For the text-containing cell, return its midpoint in [x, y] coordinate format. 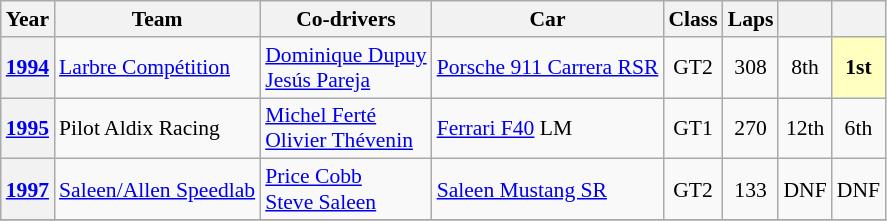
Price Cobb Steve Saleen [346, 190]
Pilot Aldix Racing [157, 128]
308 [751, 68]
1994 [28, 68]
Larbre Compétition [157, 68]
1995 [28, 128]
270 [751, 128]
1997 [28, 190]
Dominique Dupuy Jesús Pareja [346, 68]
Class [692, 19]
Ferrari F40 LM [548, 128]
1st [858, 68]
Michel Ferté Olivier Thévenin [346, 128]
Year [28, 19]
133 [751, 190]
Laps [751, 19]
8th [804, 68]
Team [157, 19]
12th [804, 128]
Saleen/Allen Speedlab [157, 190]
Porsche 911 Carrera RSR [548, 68]
Co-drivers [346, 19]
GT1 [692, 128]
Car [548, 19]
6th [858, 128]
Saleen Mustang SR [548, 190]
